Detect which cell encompasses the target text, then output its (x, y) center coordinate. 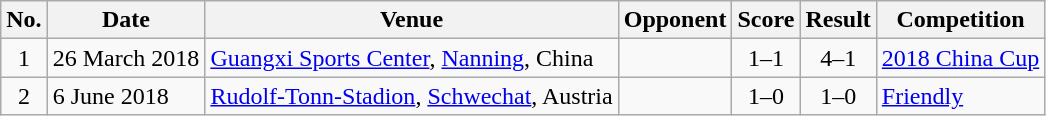
26 March 2018 (126, 58)
2 (24, 96)
No. (24, 20)
1 (24, 58)
Rudolf-Tonn-Stadion, Schwechat, Austria (412, 96)
2018 China Cup (960, 58)
4–1 (838, 58)
Venue (412, 20)
Opponent (675, 20)
Result (838, 20)
6 June 2018 (126, 96)
Date (126, 20)
Guangxi Sports Center, Nanning, China (412, 58)
Score (766, 20)
1–1 (766, 58)
Friendly (960, 96)
Competition (960, 20)
